Locate the cell with the specified text and output its (X, Y) center coordinate. 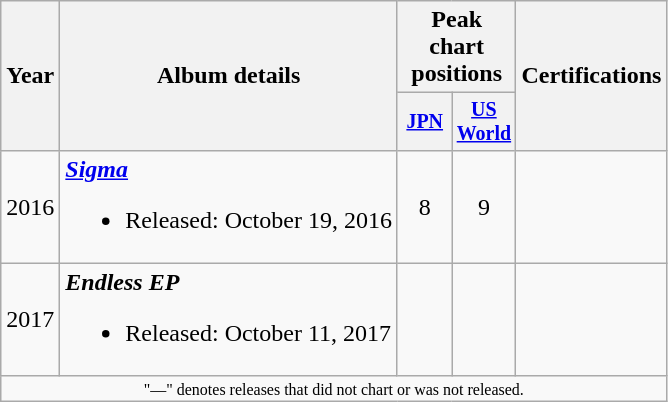
Endless EPReleased: October 11, 2017 (229, 320)
Peak chart positions (456, 47)
JPN (424, 122)
"—" denotes releases that did not chart or was not released. (334, 388)
Year (30, 76)
8 (424, 206)
2017 (30, 320)
US World (484, 122)
2016 (30, 206)
Album details (229, 76)
9 (484, 206)
Certifications (592, 76)
SigmaReleased: October 19, 2016 (229, 206)
